Extract the (x, y) coordinate from the center of the cell holding the provided text.  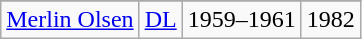
Merlin Olsen (70, 20)
DL (160, 20)
1959–1961 (242, 20)
1982 (330, 20)
